Return (X, Y) of the center of cell containing provided text 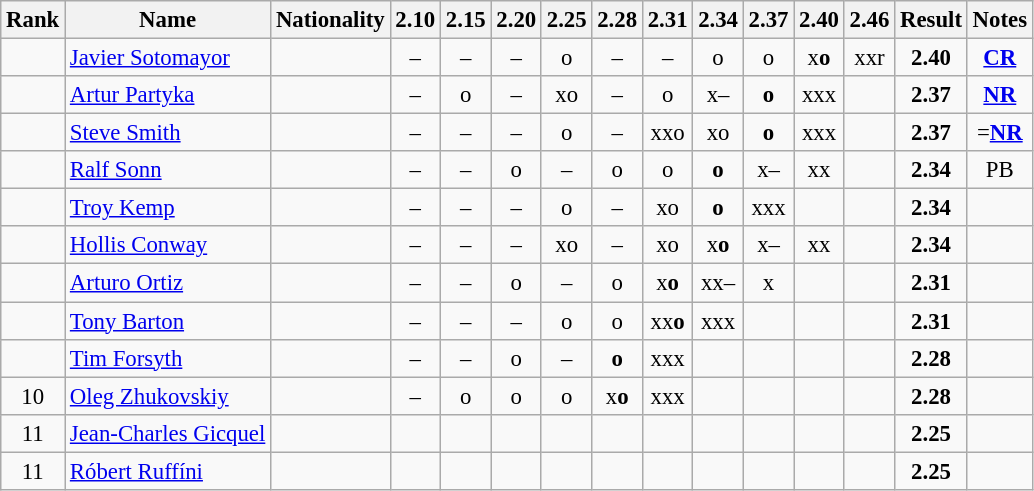
Steve Smith (168, 133)
Notes (1000, 20)
2.46 (869, 20)
Javier Sotomayor (168, 58)
Tony Barton (168, 321)
Rank (33, 20)
NR (1000, 95)
Troy Kemp (168, 208)
2.10 (415, 20)
Result (932, 20)
10 (33, 396)
x (768, 283)
Tim Forsyth (168, 358)
PB (1000, 170)
Jean-Charles Gicquel (168, 433)
=NR (1000, 133)
Arturo Ortiz (168, 283)
xxr (869, 58)
Hollis Conway (168, 245)
Ralf Sonn (168, 170)
CR (1000, 58)
xx– (718, 283)
Name (168, 20)
Róbert Ruffíni (168, 471)
Nationality (330, 20)
Oleg Zhukovskiy (168, 396)
Artur Partyka (168, 95)
2.15 (466, 20)
2.20 (516, 20)
